Return (X, Y) of the center of cell containing provided text 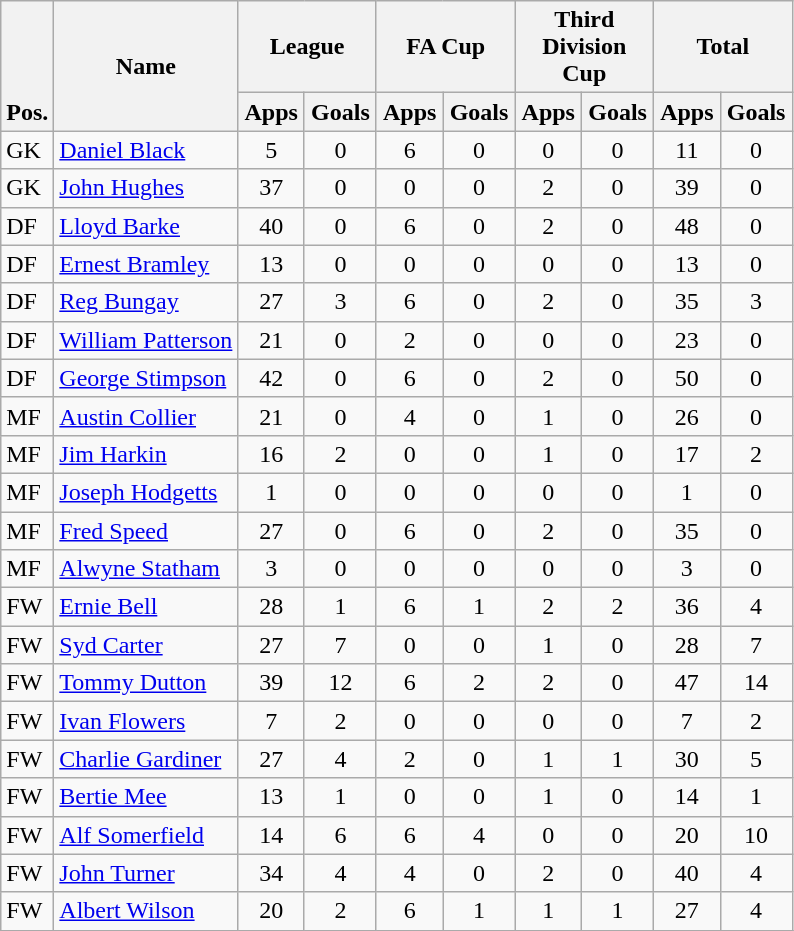
11 (688, 150)
47 (688, 683)
48 (688, 226)
Austin Collier (146, 416)
42 (272, 378)
Lloyd Barke (146, 226)
Ernie Bell (146, 607)
17 (688, 454)
Reg Bungay (146, 302)
Joseph Hodgetts (146, 492)
12 (340, 683)
William Patterson (146, 340)
Pos. (28, 66)
Charlie Gardiner (146, 759)
Albert Wilson (146, 911)
26 (688, 416)
John Hughes (146, 188)
37 (272, 188)
Fred Speed (146, 531)
Jim Harkin (146, 454)
Ivan Flowers (146, 721)
Alf Somerfield (146, 835)
36 (688, 607)
34 (272, 873)
Third Division Cup (584, 47)
30 (688, 759)
Alwyne Statham (146, 569)
Bertie Mee (146, 797)
George Stimpson (146, 378)
FA Cup (446, 47)
10 (756, 835)
League (308, 47)
Ernest Bramley (146, 264)
John Turner (146, 873)
16 (272, 454)
Daniel Black (146, 150)
Total (724, 47)
Syd Carter (146, 645)
Tommy Dutton (146, 683)
23 (688, 340)
50 (688, 378)
Name (146, 66)
